Return (x, y) of the center of cell containing provided text 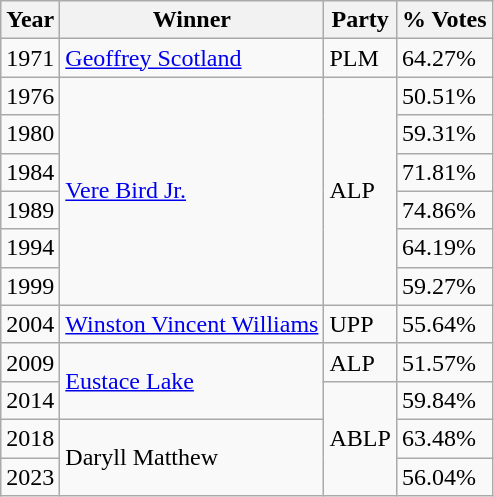
55.64% (444, 324)
71.81% (444, 172)
50.51% (444, 96)
74.86% (444, 210)
51.57% (444, 362)
1989 (30, 210)
Winston Vincent Williams (192, 324)
Party (360, 20)
63.48% (444, 438)
Year (30, 20)
Geoffrey Scotland (192, 58)
59.27% (444, 286)
59.31% (444, 134)
2009 (30, 362)
Eustace Lake (192, 381)
2023 (30, 477)
2014 (30, 400)
UPP (360, 324)
2004 (30, 324)
1971 (30, 58)
2018 (30, 438)
64.27% (444, 58)
1976 (30, 96)
PLM (360, 58)
Vere Bird Jr. (192, 191)
1999 (30, 286)
64.19% (444, 248)
59.84% (444, 400)
56.04% (444, 477)
Daryll Matthew (192, 457)
ABLP (360, 438)
1984 (30, 172)
1994 (30, 248)
Winner (192, 20)
% Votes (444, 20)
1980 (30, 134)
